Output the [X, Y] coordinate of the center of the cell containing the given text.  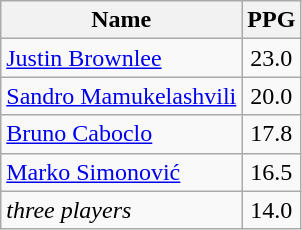
17.8 [272, 134]
three players [122, 210]
Sandro Mamukelashvili [122, 96]
23.0 [272, 58]
14.0 [272, 210]
Bruno Caboclo [122, 134]
20.0 [272, 96]
Marko Simonović [122, 172]
Name [122, 20]
Justin Brownlee [122, 58]
PPG [272, 20]
16.5 [272, 172]
